Locate the cell with the specified text and output its (x, y) center coordinate. 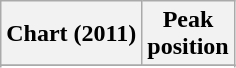
Chart (2011) (72, 34)
Peak position (188, 34)
